Extract the [X, Y] coordinate from the center of the cell holding the provided text.  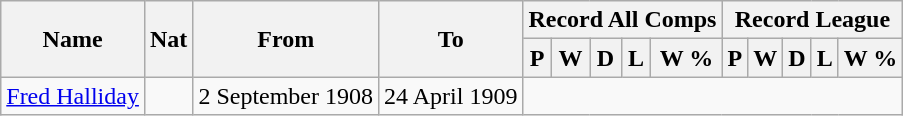
2 September 1908 [286, 96]
Record League [812, 20]
Name [73, 39]
From [286, 39]
To [451, 39]
24 April 1909 [451, 96]
Nat [168, 39]
Record All Comps [622, 20]
Fred Halliday [73, 96]
